Find where the given text appears and provide that cell's center as [X, Y] coordinate. 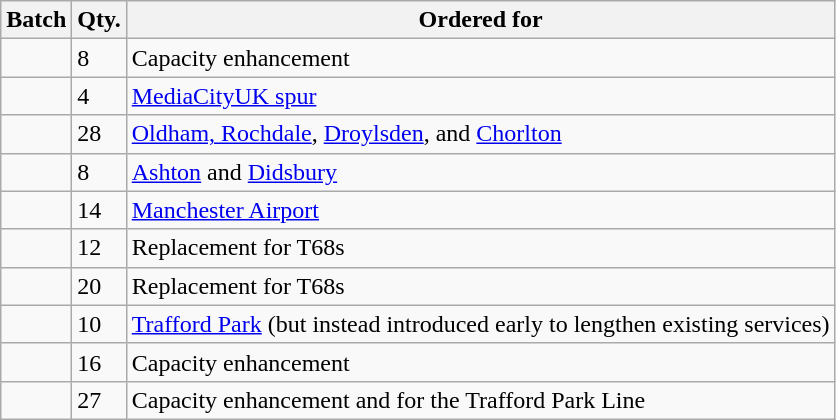
Trafford Park (but instead introduced early to lengthen existing services) [480, 324]
14 [99, 210]
Ashton and Didsbury [480, 172]
28 [99, 134]
Batch [36, 20]
Oldham, Rochdale, Droylsden, and Chorlton [480, 134]
12 [99, 248]
16 [99, 362]
Capacity enhancement and for the Trafford Park Line [480, 400]
4 [99, 96]
20 [99, 286]
Manchester Airport [480, 210]
Qty. [99, 20]
10 [99, 324]
MediaCityUK spur [480, 96]
Ordered for [480, 20]
27 [99, 400]
